Provide the [x, y] coordinate of the cell's center where the given text is located.  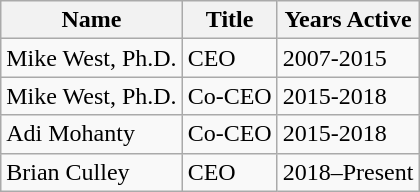
Title [230, 20]
2007-2015 [348, 58]
Adi Mohanty [92, 134]
Years Active [348, 20]
Brian Culley [92, 172]
2018–Present [348, 172]
Name [92, 20]
